Search for the cell housing the specified text and yield its (X, Y) center coordinate. 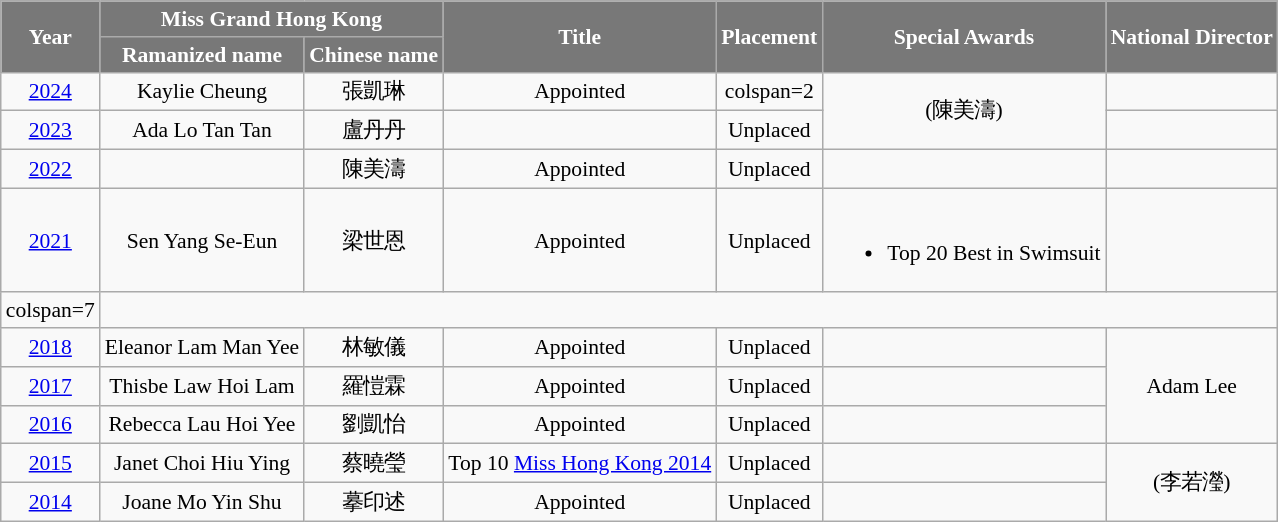
2022 (50, 170)
Joane Mo Yin Shu (202, 502)
Ramanized name (202, 55)
Thisbe Law Hoi Lam (202, 386)
羅愷霖 (374, 386)
2017 (50, 386)
Adam Lee (1192, 386)
2023 (50, 130)
(李若瀅) (1192, 482)
Rebecca Lau Hoi Yee (202, 424)
2018 (50, 348)
(陳美濤) (964, 110)
蔡曉瑩 (374, 464)
林敏儀 (374, 348)
張凱琳 (374, 92)
National Director (1192, 36)
2016 (50, 424)
Ada Lo Tan Tan (202, 130)
盧丹丹 (374, 130)
梁世恩 (374, 240)
陳美濤 (374, 170)
2014 (50, 502)
Janet Choi Hiu Ying (202, 464)
Special Awards (964, 36)
摹印述 (374, 502)
劉凱怡 (374, 424)
Chinese name (374, 55)
2024 (50, 92)
Placement (769, 36)
Top 10 Miss Hong Kong 2014 (580, 464)
colspan=7 (50, 311)
colspan=2 (769, 92)
Sen Yang Se-Eun (202, 240)
Kaylie Cheung (202, 92)
Eleanor Lam Man Yee (202, 348)
Miss Grand Hong Kong (272, 19)
Year (50, 36)
2021 (50, 240)
2015 (50, 464)
Top 20 Best in Swimsuit (964, 240)
Title (580, 36)
